Output the [x, y] coordinate of the center of the cell containing the given text.  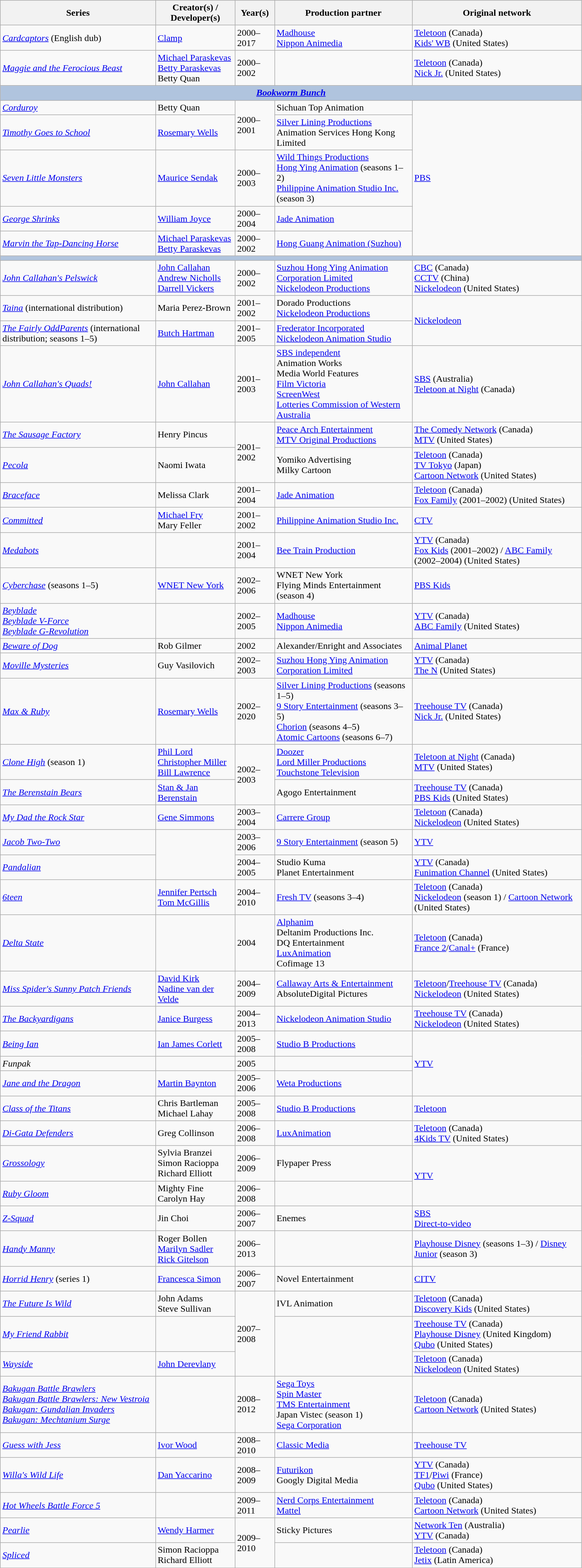
Handy Manny [78, 1248]
SBS (Australia)Teletoon at Night (Canada) [497, 384]
Treehouse TV (Canada)PBS Kids (United States) [497, 792]
2004–2013 [255, 1019]
John CallahanAndrew NichollsDarrell Vickers [195, 278]
YTV (Canada)Funimation Channel (United States) [497, 867]
Yomiko AdvertisingMilky Cartoon [344, 465]
2004–2009 [255, 989]
2004–2010 [255, 897]
Agogo Entertainment [344, 792]
Nickelodeon Animation Studio [344, 1019]
Maria Perez-Brown [195, 308]
PBS Kids [497, 585]
Fresh TV (seasons 3–4) [344, 897]
Phil LordChristopher MillerBill Lawrence [195, 762]
My Friend Rabbit [78, 1334]
Original network [497, 13]
Novel Entertainment [344, 1278]
2005 [255, 1063]
Bee Train Production [344, 550]
2006–2013 [255, 1248]
The Sausage Factory [78, 435]
The Future Is Wild [78, 1304]
Studio KumaPlanet Entertainment [344, 867]
2003–2006 [255, 842]
2000–2003 [255, 178]
Alexander/Enright and Associates [344, 646]
Teletoon at Night (Canada)MTV (United States) [497, 762]
Hong Guang Animation (Suzhou) [344, 243]
DoozerLord Miller ProductionsTouchstone Television [344, 762]
John Callahan's Quads! [78, 384]
2002–2020 [255, 711]
Frederator IncorporatedNickelodeon Animation Studio [344, 333]
Spliced [78, 1555]
2003–2004 [255, 817]
Willa's Wild Life [78, 1475]
CTV [497, 520]
Clone High (season 1) [78, 762]
Teletoon (Canada)Jetix (Latin America) [497, 1555]
Playhouse Disney (seasons 1–3) / Disney Junior (season 3) [497, 1248]
Z-Squad [78, 1218]
Suzhou Hong Ying Animation Corporation LimitedNickelodeon Productions [344, 278]
Janice Burgess [195, 1019]
John Callahan's Pelswick [78, 278]
Sega ToysSpin MasterTMS EntertainmentJapan Vistec (season 1)Sega Corporation [344, 1405]
Moville Mysteries [78, 665]
Funpak [78, 1063]
2004 [255, 943]
WNET New York [195, 585]
Ivor Wood [195, 1445]
William Joyce [195, 219]
2000–2001 [255, 125]
Naomi Iwata [195, 465]
Pandalian [78, 867]
Rob Gilmer [195, 646]
Jane and the Dragon [78, 1083]
LuxAnimation [344, 1133]
Suzhou Hong Ying Animation Corporation Limited [344, 665]
Michael ParaskevasBetty Paraskevas [195, 243]
2002–2005 [255, 621]
Pearlie [78, 1530]
Teletoon (Canada)Kids' WB (United States) [497, 38]
Wild Things ProductionsHong Ying Animation (seasons 1–2)Philippine Animation Studio Inc. (season 3) [344, 178]
Teletoon/Treehouse TV (Canada)Nickelodeon (United States) [497, 989]
Simon RacioppaRichard Elliott [195, 1555]
Henry Pincus [195, 435]
Miss Spider's Sunny Patch Friends [78, 989]
Teletoon (Canada)4Kids TV (United States) [497, 1133]
Network Ten (Australia)YTV (Canada) [497, 1530]
2000–2004 [255, 219]
Sylvia BranzeiSimon RacioppaRichard Elliott [195, 1163]
2001–2005 [255, 333]
2008–2012 [255, 1405]
David KirkNadine van der Velde [195, 989]
Treehouse TV (Canada)Nickelodeon (United States) [497, 1019]
2000–2017 [255, 38]
Cardcaptors (English dub) [78, 38]
Betty Quan [195, 107]
Animal Planet [497, 646]
Philippine Animation Studio Inc. [344, 520]
Mighty FineCarolyn Hay [195, 1193]
2008–2009 [255, 1475]
Teletoon (Canada)TV Tokyo (Japan)Cartoon Network (United States) [497, 465]
Dan Yaccarino [195, 1475]
YTV (Canada)Fox Kids (2001–2002) / ABC Family (2002–2004) (United States) [497, 550]
Braceface [78, 495]
Teletoon (Canada)France 2/Canal+ (France) [497, 943]
Teletoon (Canada)Nick Jr. (United States) [497, 68]
Medabots [78, 550]
Flypaper Press [344, 1163]
2001–2003 [255, 384]
John AdamsSteve Sullivan [195, 1304]
Jacob Two-Two [78, 842]
Marvin the Tap-Dancing Horse [78, 243]
Martin Baynton [195, 1083]
Wendy Harmer [195, 1530]
Teletoon [497, 1108]
John Derevlany [195, 1364]
Grossology [78, 1163]
Treehouse TV (Canada)Playhouse Disney (United Kingdom)Qubo (United States) [497, 1334]
Dorado ProductionsNickelodeon Productions [344, 308]
AlphanimDeltanim Productions Inc.DQ EntertainmentLuxAnimationCofimage 13 [344, 943]
2008–2010 [255, 1445]
Series [78, 13]
Bakugan Battle BrawlersBakugan Battle Brawlers: New VestroiaBakugan: Gundalian InvadersBakugan: Mechtanium Surge [78, 1405]
Di-Gata Defenders [78, 1133]
CITV [497, 1278]
2004–2005 [255, 867]
Corduroy [78, 107]
2007–2008 [255, 1334]
Callaway Arts & EntertainmentAbsoluteDigital Pictures [344, 989]
2009–2010 [255, 1543]
WNET New YorkFlying Minds Entertainment (season 4) [344, 585]
2002–2006 [255, 585]
Teletoon (Canada)Fox Family (2001–2002) (United States) [497, 495]
Silver Lining ProductionsAnimation Services Hong Kong Limited [344, 132]
2002 [255, 646]
Ian James Corlett [195, 1044]
Cyberchase (seasons 1–5) [78, 585]
Wayside [78, 1364]
Maggie and the Ferocious Beast [78, 68]
Chris BartlemanMichael Lahay [195, 1108]
Silver Lining Productions (seasons 1–5)9 Story Entertainment (seasons 3–5)Chorion (seasons 4–5)Atomic Cartoons (seasons 6–7) [344, 711]
6teen [78, 897]
Maurice Sendak [195, 178]
Teletoon (Canada)Discovery Kids (United States) [497, 1304]
YTV (Canada)TF1/Piwi (France)Qubo (United States) [497, 1475]
Melissa Clark [195, 495]
The Berenstain Bears [78, 792]
Nickelodeon [497, 320]
The Comedy Network (Canada)MTV (United States) [497, 435]
YTV (Canada)ABC Family (United States) [497, 621]
Roger BollenMarilyn SadlerRick Gitelson [195, 1248]
Treehouse TV (Canada)Nick Jr. (United States) [497, 711]
BeybladeBeyblade V-ForceBeyblade G-Revolution [78, 621]
Weta Productions [344, 1083]
FuturikonGoogly Digital Media [344, 1475]
Gene Simmons [195, 817]
My Dad the Rock Star [78, 817]
Being Ian [78, 1044]
9 Story Entertainment (season 5) [344, 842]
George Shrinks [78, 219]
John Callahan [195, 384]
Classic Media [344, 1445]
Guy Vasilovich [195, 665]
Taina (international distribution) [78, 308]
Teletoon (Canada)Nickelodeon (season 1) / Cartoon Network (United States) [497, 897]
Class of the Titans [78, 1108]
2006–2009 [255, 1163]
2005–2006 [255, 1083]
Seven Little Monsters [78, 178]
Hot Wheels Battle Force 5 [78, 1505]
Jin Choi [195, 1218]
Michael FryMary Feller [195, 520]
Bookworm Bunch [291, 93]
Michael ParaskevasBetty ParaskevasBetty Quan [195, 68]
Peace Arch EntertainmentMTV Original Productions [344, 435]
Stan & Jan Berenstain [195, 792]
Greg Collinson [195, 1133]
Max & Ruby [78, 711]
Butch Hartman [195, 333]
Ruby Gloom [78, 1193]
Pecola [78, 465]
Timothy Goes to School [78, 132]
2009–2011 [255, 1505]
PBS [497, 178]
The Fairly OddParents (international distribution; seasons 1–5) [78, 333]
Beware of Dog [78, 646]
Enemes [344, 1218]
Horrid Henry (series 1) [78, 1278]
YTV (Canada)The N (United States) [497, 665]
Jennifer PertschTom McGillis [195, 897]
Clamp [195, 38]
CBC (Canada)CCTV (China)Nickelodeon (United States) [497, 278]
Delta State [78, 943]
Francesca Simon [195, 1278]
Guess with Jess [78, 1445]
Carrere Group [344, 817]
SBSDirect-to-video [497, 1218]
Production partner [344, 13]
Committed [78, 520]
Creator(s) / Developer(s) [195, 13]
Sichuan Top Animation [344, 107]
IVL Animation [344, 1304]
The Backyardigans [78, 1019]
SBS independentAnimation WorksMedia World FeaturesFilm VictoriaScreenWestLotteries Commission of Western Australia [344, 384]
Sticky Pictures [344, 1530]
Year(s) [255, 13]
Treehouse TV [497, 1445]
Nerd Corps EntertainmentMattel [344, 1505]
